Detect which cell encompasses the target text, then output its [x, y] center coordinate. 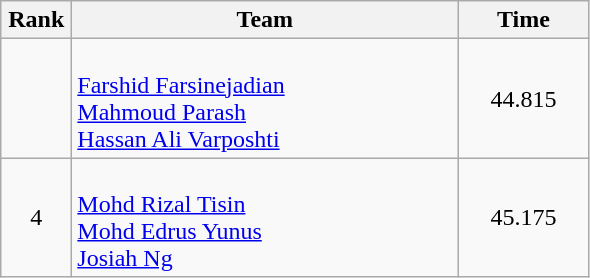
4 [36, 218]
45.175 [524, 218]
Team [265, 20]
Mohd Rizal TisinMohd Edrus YunusJosiah Ng [265, 218]
Rank [36, 20]
Farshid FarsinejadianMahmoud ParashHassan Ali Varposhti [265, 98]
Time [524, 20]
44.815 [524, 98]
